From the cell containing the given text, extract its center point as (x, y) coordinate. 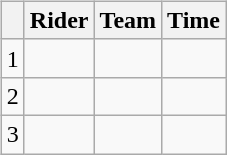
Rider (59, 20)
Team (128, 20)
2 (12, 96)
1 (12, 58)
3 (12, 134)
Time (194, 20)
